Return the [X, Y] coordinate for the center point of the cell that contains the specified text.  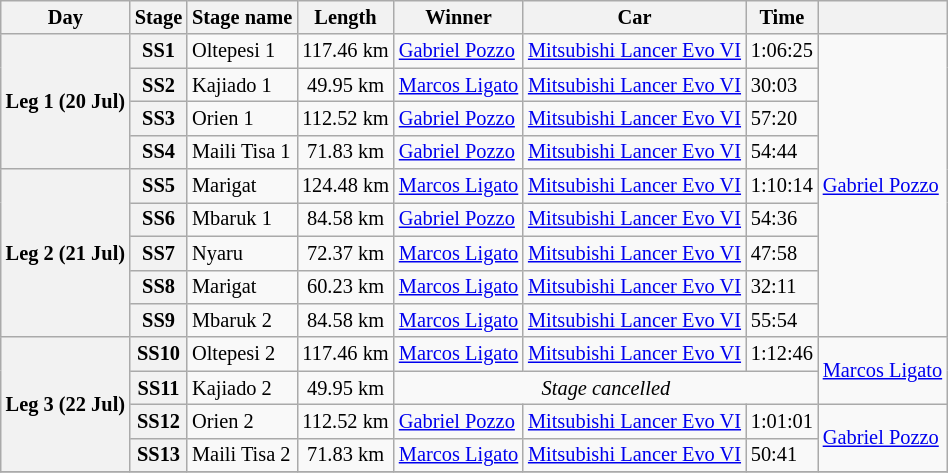
Length [346, 17]
55:54 [782, 320]
Mbaruk 1 [242, 219]
SS8 [158, 287]
Time [782, 17]
54:36 [782, 219]
Leg 1 (20 Jul) [66, 102]
SS1 [158, 51]
Leg 3 (22 Jul) [66, 404]
Stage name [242, 17]
Mbaruk 2 [242, 320]
Kajiado 2 [242, 388]
Leg 2 (21 Jul) [66, 253]
SS12 [158, 421]
Winner [458, 17]
50:41 [782, 455]
SS5 [158, 186]
SS7 [158, 253]
32:11 [782, 287]
Nyaru [242, 253]
124.48 km [346, 186]
30:03 [782, 85]
Kajiado 1 [242, 85]
Oltepesi 2 [242, 354]
Oltepesi 1 [242, 51]
Day [66, 17]
60.23 km [346, 287]
SS11 [158, 388]
1:06:25 [782, 51]
SS10 [158, 354]
72.37 km [346, 253]
SS9 [158, 320]
57:20 [782, 118]
Maili Tisa 1 [242, 152]
Stage cancelled [606, 388]
1:10:14 [782, 186]
SS6 [158, 219]
47:58 [782, 253]
SS4 [158, 152]
Orien 2 [242, 421]
Car [634, 17]
1:12:46 [782, 354]
54:44 [782, 152]
Stage [158, 17]
SS3 [158, 118]
Orien 1 [242, 118]
SS13 [158, 455]
1:01:01 [782, 421]
Maili Tisa 2 [242, 455]
SS2 [158, 85]
